Determine the [x, y] coordinate at the center of the cell enclosing the given text.  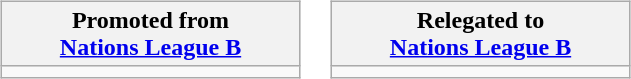
Promoted fromNations League B [150, 34]
Relegated toNations League B [480, 34]
